Provide the (X, Y) coordinate of the cell's center where the given text is located.  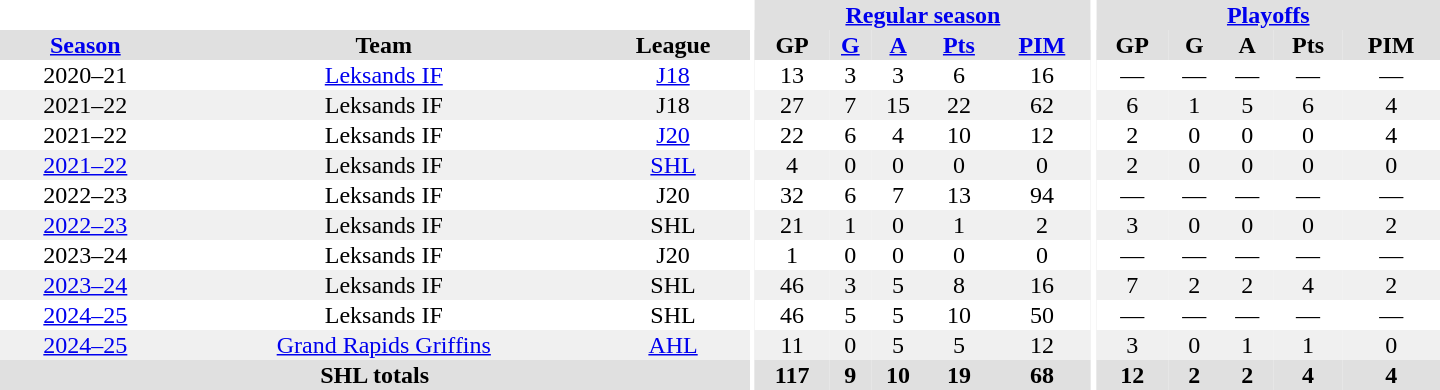
Team (384, 45)
Regular season (923, 15)
32 (792, 195)
19 (960, 375)
League (673, 45)
8 (960, 285)
117 (792, 375)
27 (792, 105)
94 (1042, 195)
15 (898, 105)
21 (792, 225)
50 (1042, 315)
68 (1042, 375)
2020–21 (86, 75)
9 (850, 375)
11 (792, 345)
Grand Rapids Griffins (384, 345)
Playoffs (1268, 15)
AHL (673, 345)
62 (1042, 105)
SHL totals (374, 375)
Season (86, 45)
